Capture the cell that displays the provided text and extract its [x, y] central coordinate. 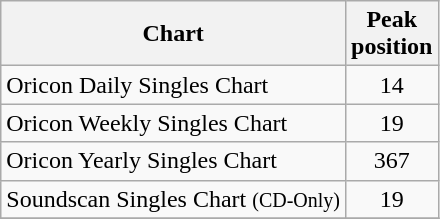
Oricon Yearly Singles Chart [174, 161]
Oricon Daily Singles Chart [174, 85]
Soundscan Singles Chart (CD-Only) [174, 199]
Chart [174, 34]
Peak position [392, 34]
14 [392, 85]
367 [392, 161]
Oricon Weekly Singles Chart [174, 123]
